Identify which cell holds the provided text, then report its [X, Y] central coordinate. 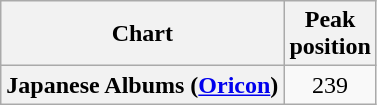
Peakposition [330, 34]
Chart [142, 34]
Japanese Albums (Oricon) [142, 85]
239 [330, 85]
